Determine the (X, Y) coordinate at the center of the cell enclosing the given text.  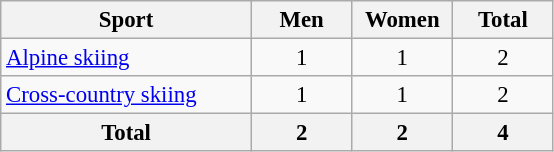
Sport (126, 20)
Alpine skiing (126, 58)
4 (504, 133)
Women (402, 20)
Men (302, 20)
Cross-country skiing (126, 95)
